Provide the [x, y] coordinate of the cell's center where the given text is located.  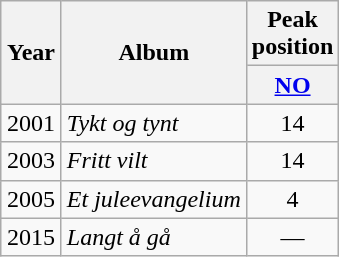
Fritt vilt [154, 161]
Peak position [292, 34]
4 [292, 199]
2001 [32, 123]
NO [292, 85]
Year [32, 52]
Tykt og tynt [154, 123]
2005 [32, 199]
— [292, 237]
Langt å gå [154, 237]
2015 [32, 237]
2003 [32, 161]
Album [154, 52]
Et juleevangelium [154, 199]
